Capture the cell that displays the provided text and extract its [X, Y] central coordinate. 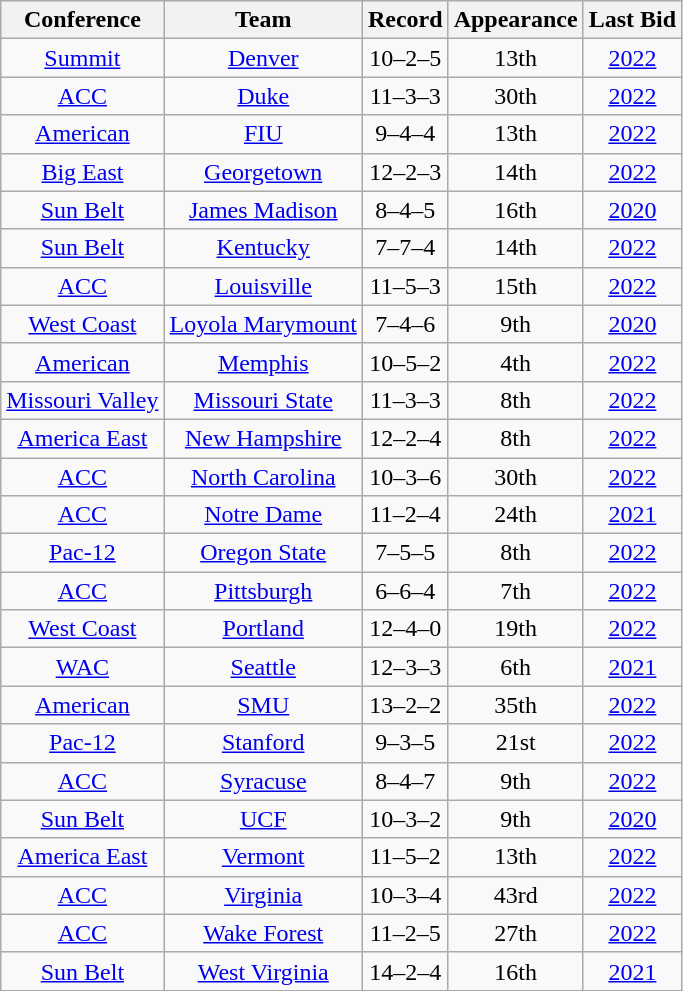
7–5–5 [405, 553]
Syracuse [263, 781]
James Madison [263, 210]
Pittsburgh [263, 591]
12–2–4 [405, 438]
Virginia [263, 895]
Missouri State [263, 400]
Stanford [263, 743]
24th [516, 515]
Memphis [263, 362]
4th [516, 362]
Summit [82, 58]
Duke [263, 96]
11–2–4 [405, 515]
Wake Forest [263, 933]
Conference [82, 20]
Record [405, 20]
6–6–4 [405, 591]
10–5–2 [405, 362]
6th [516, 667]
SMU [263, 705]
Loyola Marymount [263, 324]
43rd [516, 895]
Oregon State [263, 553]
12–2–3 [405, 172]
35th [516, 705]
12–3–3 [405, 667]
12–4–0 [405, 629]
27th [516, 933]
13–2–2 [405, 705]
Portland [263, 629]
North Carolina [263, 477]
Big East [82, 172]
10–3–4 [405, 895]
WAC [82, 667]
Seattle [263, 667]
11–5–3 [405, 286]
7–7–4 [405, 248]
New Hampshire [263, 438]
11–2–5 [405, 933]
9–3–5 [405, 743]
Last Bid [632, 20]
Vermont [263, 857]
19th [516, 629]
15th [516, 286]
UCF [263, 819]
8–4–5 [405, 210]
Missouri Valley [82, 400]
Denver [263, 58]
Louisville [263, 286]
21st [516, 743]
Appearance [516, 20]
14–2–4 [405, 971]
7–4–6 [405, 324]
10–2–5 [405, 58]
Notre Dame [263, 515]
11–5–2 [405, 857]
9–4–4 [405, 134]
Kentucky [263, 248]
Team [263, 20]
Georgetown [263, 172]
FIU [263, 134]
8–4–7 [405, 781]
10–3–6 [405, 477]
West Virginia [263, 971]
10–3–2 [405, 819]
7th [516, 591]
